Return [X, Y] of the center of cell containing provided text 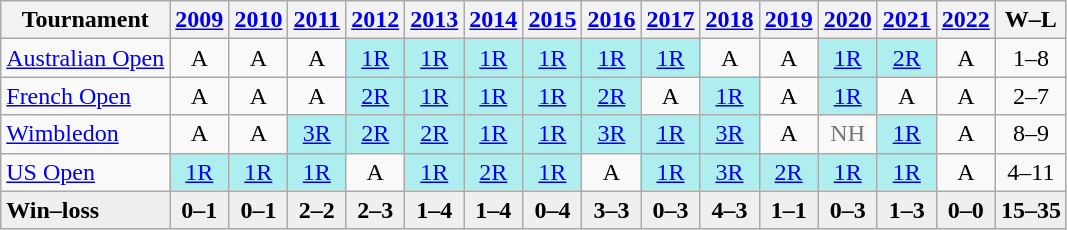
Australian Open [86, 58]
0–4 [552, 210]
US Open [86, 172]
2–7 [1030, 96]
2010 [258, 20]
2016 [612, 20]
8–9 [1030, 134]
1–1 [788, 210]
2–2 [317, 210]
4–3 [730, 210]
2018 [730, 20]
3–3 [612, 210]
NH [848, 134]
2014 [494, 20]
2–3 [376, 210]
2017 [670, 20]
Wimbledon [86, 134]
2019 [788, 20]
1–3 [906, 210]
15–35 [1030, 210]
2015 [552, 20]
Tournament [86, 20]
2022 [966, 20]
French Open [86, 96]
1–8 [1030, 58]
2012 [376, 20]
0–0 [966, 210]
Win–loss [86, 210]
2011 [317, 20]
W–L [1030, 20]
2009 [200, 20]
2021 [906, 20]
2020 [848, 20]
2013 [434, 20]
4–11 [1030, 172]
